Locate the cell with the specified text and output its [x, y] center coordinate. 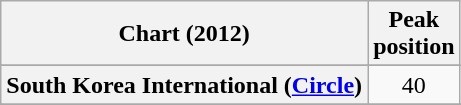
40 [414, 85]
Peakposition [414, 34]
South Korea International (Circle) [184, 85]
Chart (2012) [184, 34]
